Return [x, y] of the center of cell containing provided text 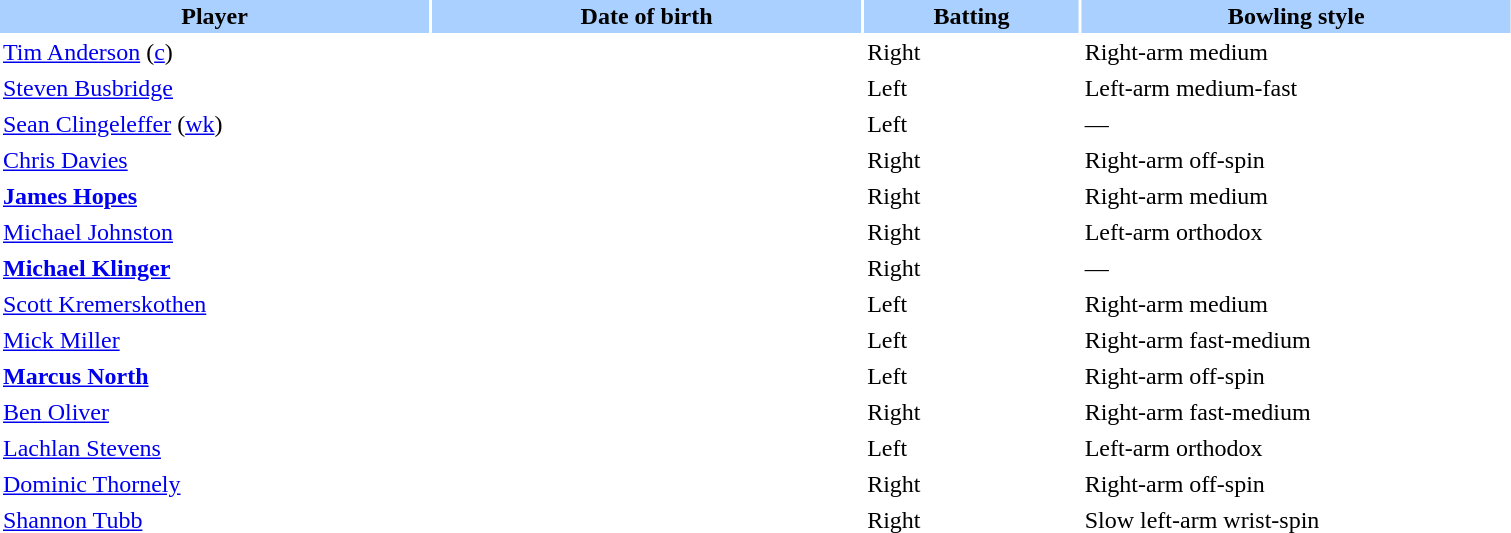
Batting [972, 16]
Lachlan Stevens [214, 448]
Scott Kremerskothen [214, 304]
Sean Clingeleffer (wk) [214, 124]
Tim Anderson (c) [214, 52]
James Hopes [214, 196]
Steven Busbridge [214, 88]
Bowling style [1296, 16]
Dominic Thornely [214, 484]
Marcus North [214, 376]
Date of birth [646, 16]
Ben Oliver [214, 412]
Michael Johnston [214, 232]
Player [214, 16]
Mick Miller [214, 340]
Michael Klinger [214, 268]
Chris Davies [214, 160]
Left-arm medium-fast [1296, 88]
